Extract the [x, y] coordinate from the center of the cell holding the provided text.  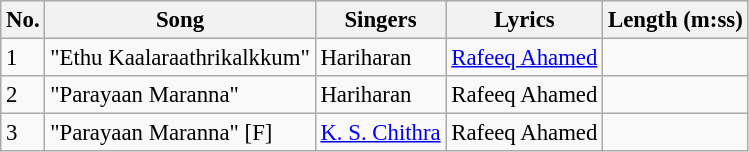
"Ethu Kaalaraathrikalkkum" [180, 58]
"Parayaan Maranna" [180, 95]
Song [180, 20]
3 [23, 133]
No. [23, 20]
Length (m:ss) [676, 20]
"Parayaan Maranna" [F] [180, 133]
1 [23, 58]
Lyrics [524, 20]
K. S. Chithra [380, 133]
Singers [380, 20]
2 [23, 95]
